Capture the cell that displays the provided text and extract its [x, y] central coordinate. 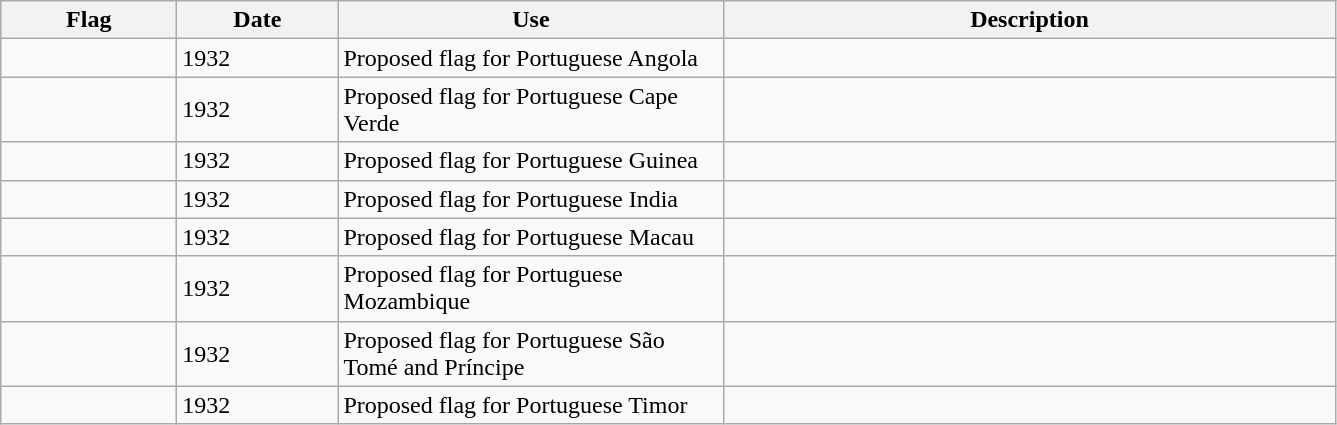
Proposed flag for Portuguese Guinea [531, 161]
Description [1030, 20]
Proposed flag for Portuguese Angola [531, 58]
Proposed flag for Portuguese São Tomé and Príncipe [531, 354]
Flag [89, 20]
Date [258, 20]
Proposed flag for Portuguese India [531, 199]
Proposed flag for Portuguese Mozambique [531, 288]
Proposed flag for Portuguese Macau [531, 237]
Proposed flag for Portuguese Timor [531, 405]
Use [531, 20]
Proposed flag for Portuguese Cape Verde [531, 110]
